Provide the (x, y) coordinate of the cell's center where the given text is located.  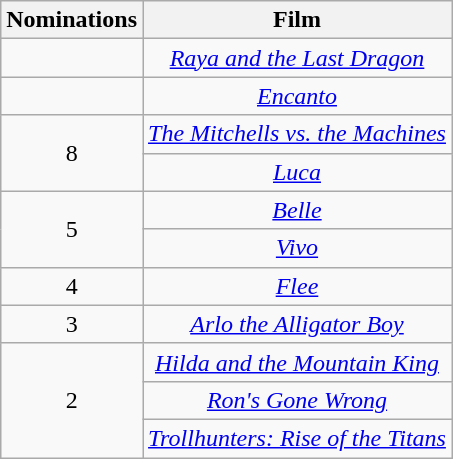
Raya and the Last Dragon (296, 58)
Arlo the Alligator Boy (296, 324)
Trollhunters: Rise of the Titans (296, 438)
5 (72, 229)
2 (72, 400)
Luca (296, 172)
Flee (296, 286)
Encanto (296, 96)
8 (72, 153)
The Mitchells vs. the Machines (296, 134)
Belle (296, 210)
Film (296, 20)
Hilda and the Mountain King (296, 362)
4 (72, 286)
Nominations (72, 20)
Vivo (296, 248)
Ron's Gone Wrong (296, 400)
3 (72, 324)
